Identify which cell holds the provided text, then report its (x, y) central coordinate. 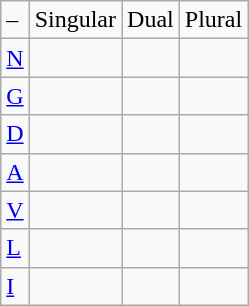
N (15, 58)
L (15, 248)
Plural (213, 20)
Singular (75, 20)
– (15, 20)
I (15, 286)
G (15, 96)
Dual (151, 20)
V (15, 210)
D (15, 134)
A (15, 172)
